Pinpoint the cell where the given text exists, returning its [X, Y] midpoint coordinate. 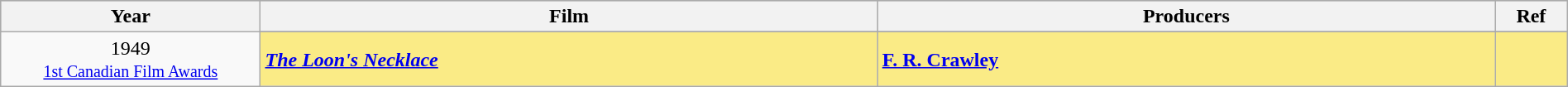
Year [131, 17]
F. R. Crawley [1186, 60]
Producers [1186, 17]
Film [569, 17]
1949 1st Canadian Film Awards [131, 60]
The Loon's Necklace [569, 60]
Ref [1532, 17]
